Return [X, Y] of the center of cell containing provided text 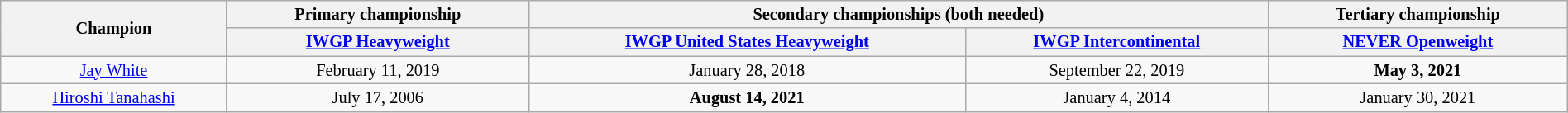
Hiroshi Tanahashi [114, 97]
Champion [114, 28]
July 17, 2006 [377, 97]
May 3, 2021 [1417, 70]
Primary championship [377, 14]
January 4, 2014 [1116, 97]
February 11, 2019 [377, 70]
IWGP United States Heavyweight [747, 42]
January 30, 2021 [1417, 97]
NEVER Openweight [1417, 42]
Tertiary championship [1417, 14]
IWGP Heavyweight [377, 42]
IWGP Intercontinental [1116, 42]
August 14, 2021 [747, 97]
Jay White [114, 70]
January 28, 2018 [747, 70]
September 22, 2019 [1116, 70]
Secondary championships (both needed) [898, 14]
